Find where the given text appears and provide that cell's center as [X, Y] coordinate. 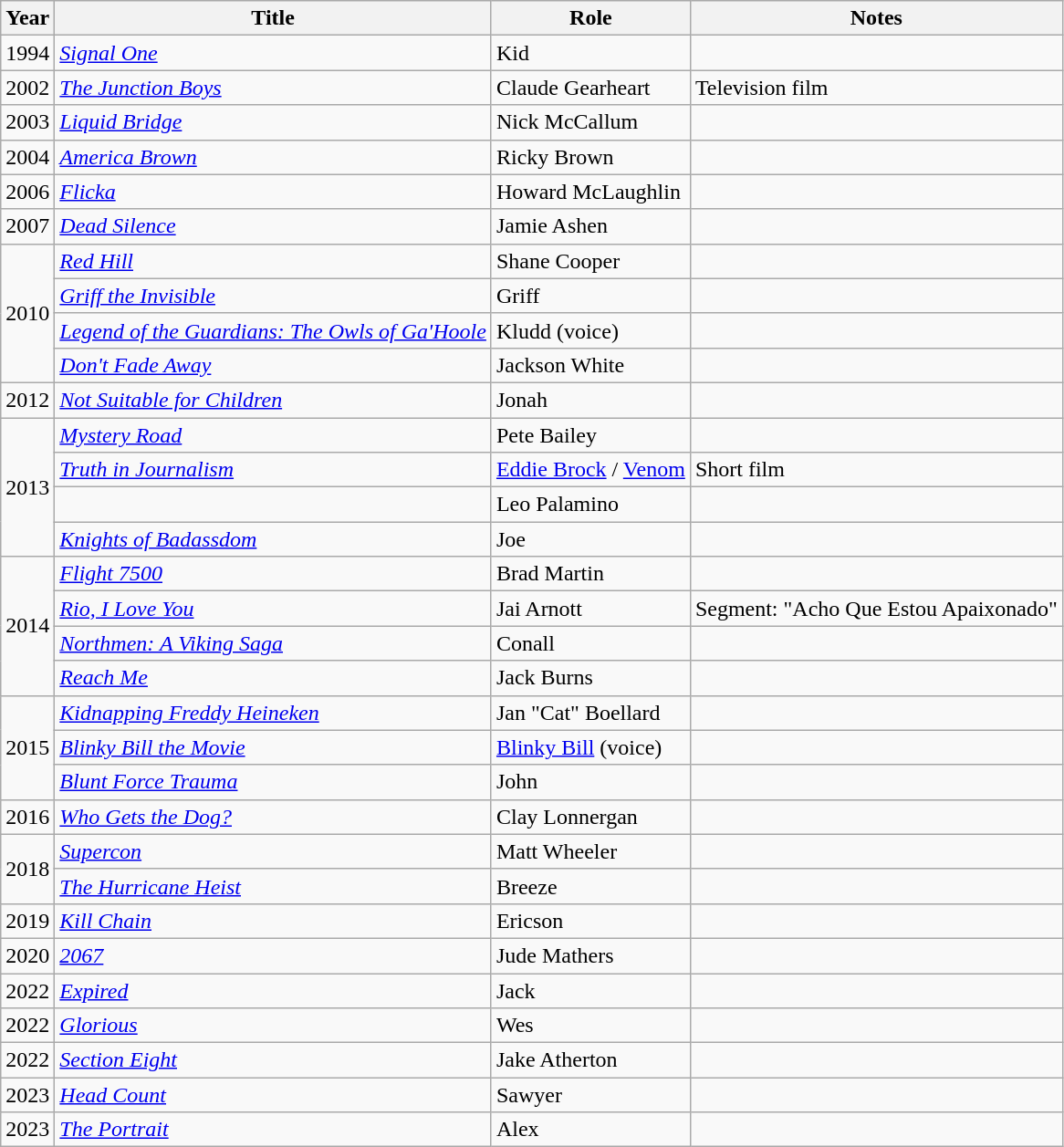
Jamie Ashen [590, 226]
2004 [27, 157]
Jonah [590, 400]
Jan "Cat" Boellard [590, 713]
America Brown [274, 157]
Brad Martin [590, 574]
2013 [27, 487]
Sawyer [590, 1095]
Short film [876, 470]
2015 [27, 747]
2012 [27, 400]
Jai Arnott [590, 609]
Blinky Bill the Movie [274, 747]
Not Suitable for Children [274, 400]
Northmen: A Viking Saga [274, 643]
Dead Silence [274, 226]
2018 [27, 869]
Shane Cooper [590, 261]
Kidnapping Freddy Heineken [274, 713]
2016 [27, 817]
Jude Mathers [590, 955]
Nick McCallum [590, 122]
Blinky Bill (voice) [590, 747]
Jackson White [590, 365]
Ricky Brown [590, 157]
Title [274, 18]
Knights of Badassdom [274, 539]
Jake Atherton [590, 1060]
Wes [590, 1026]
Truth in Journalism [274, 470]
2014 [27, 626]
Joe [590, 539]
Griff [590, 296]
Red Hill [274, 261]
Signal One [274, 53]
Reach Me [274, 678]
Flicka [274, 192]
Jack [590, 990]
Ericson [590, 921]
Alex [590, 1130]
2019 [27, 921]
John [590, 782]
Flight 7500 [274, 574]
Segment: "Acho Que Estou Apaixonado" [876, 609]
Clay Lonnergan [590, 817]
Claude Gearheart [590, 88]
Kill Chain [274, 921]
2010 [27, 313]
Head Count [274, 1095]
2003 [27, 122]
Role [590, 18]
Notes [876, 18]
2006 [27, 192]
Section Eight [274, 1060]
Kid [590, 53]
Don't Fade Away [274, 365]
Glorious [274, 1026]
2067 [274, 955]
2002 [27, 88]
The Portrait [274, 1130]
Rio, I Love You [274, 609]
Television film [876, 88]
Mystery Road [274, 435]
Griff the Invisible [274, 296]
Supercon [274, 851]
Leo Palamino [590, 505]
Conall [590, 643]
Eddie Brock / Venom [590, 470]
Breeze [590, 886]
Matt Wheeler [590, 851]
1994 [27, 53]
Legend of the Guardians: The Owls of Ga'Hoole [274, 330]
Liquid Bridge [274, 122]
Kludd (voice) [590, 330]
Expired [274, 990]
Pete Bailey [590, 435]
Year [27, 18]
2020 [27, 955]
Jack Burns [590, 678]
Blunt Force Trauma [274, 782]
The Hurricane Heist [274, 886]
Who Gets the Dog? [274, 817]
The Junction Boys [274, 88]
Howard McLaughlin [590, 192]
2007 [27, 226]
